Determine the (X, Y) coordinate at the center of the cell enclosing the given text.  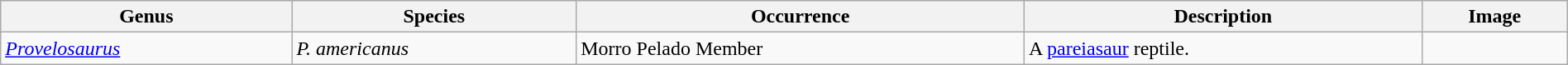
Genus (146, 17)
Image (1494, 17)
Provelosaurus (146, 48)
P. americanus (434, 48)
Morro Pelado Member (801, 48)
Description (1224, 17)
A pareiasaur reptile. (1224, 48)
Species (434, 17)
Occurrence (801, 17)
